Search for the cell housing the specified text and yield its (X, Y) center coordinate. 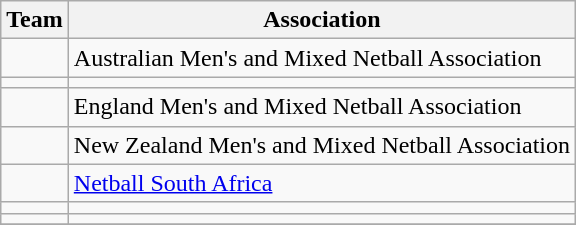
England Men's and Mixed Netball Association (322, 107)
Netball South Africa (322, 183)
Australian Men's and Mixed Netball Association (322, 58)
Association (322, 20)
Team (35, 20)
New Zealand Men's and Mixed Netball Association (322, 145)
